Return the (x, y) coordinate for the center point of the cell that contains the specified text.  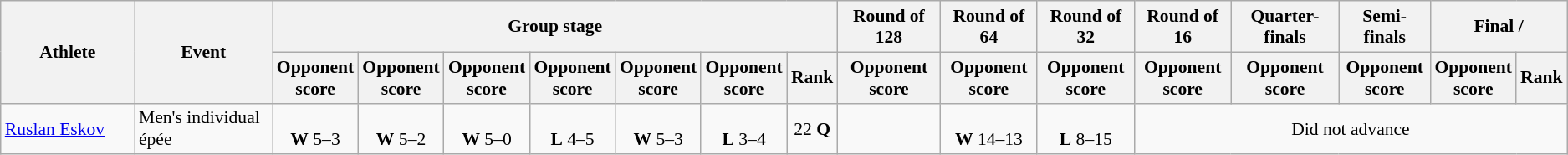
L 8–15 (1085, 129)
Athlete (68, 52)
Round of 128 (888, 27)
W 5–0 (487, 129)
Men's individual épée (204, 129)
Did not advance (1350, 129)
Event (204, 52)
Ruslan Eskov (68, 129)
Group stage (555, 27)
Round of 64 (988, 27)
22 Q (813, 129)
W 5–2 (401, 129)
W 14–13 (988, 129)
Quarter-finals (1285, 27)
Semi-finals (1385, 27)
L 3–4 (744, 129)
Final / (1499, 27)
L 4–5 (572, 129)
Round of 32 (1085, 27)
Round of 16 (1182, 27)
